Scan for the cell matching the given text and deliver its [x, y] coordinate at center. 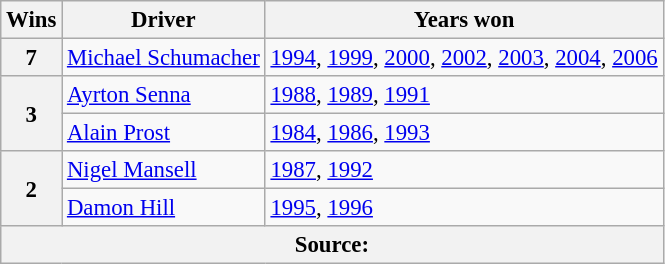
Years won [464, 20]
Source: [332, 245]
1987, 1992 [464, 170]
1994, 1999, 2000, 2002, 2003, 2004, 2006 [464, 58]
Driver [164, 20]
1995, 1996 [464, 208]
2 [32, 188]
Wins [32, 20]
Michael Schumacher [164, 58]
1984, 1986, 1993 [464, 133]
Damon Hill [164, 208]
1988, 1989, 1991 [464, 95]
7 [32, 58]
Alain Prost [164, 133]
Ayrton Senna [164, 95]
Nigel Mansell [164, 170]
3 [32, 114]
